Capture the cell that displays the provided text and extract its [X, Y] central coordinate. 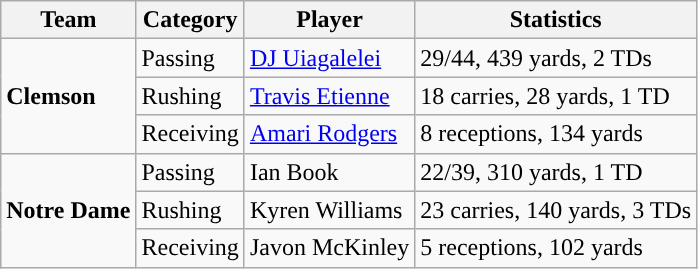
Amari Rodgers [329, 134]
Statistics [556, 20]
Team [68, 20]
Travis Etienne [329, 96]
Javon McKinley [329, 248]
22/39, 310 yards, 1 TD [556, 172]
DJ Uiagalelei [329, 58]
Player [329, 20]
18 carries, 28 yards, 1 TD [556, 96]
5 receptions, 102 yards [556, 248]
Ian Book [329, 172]
Kyren Williams [329, 210]
23 carries, 140 yards, 3 TDs [556, 210]
Category [190, 20]
8 receptions, 134 yards [556, 134]
Notre Dame [68, 210]
29/44, 439 yards, 2 TDs [556, 58]
Clemson [68, 96]
